Extract the [x, y] coordinate from the center of the cell holding the provided text.  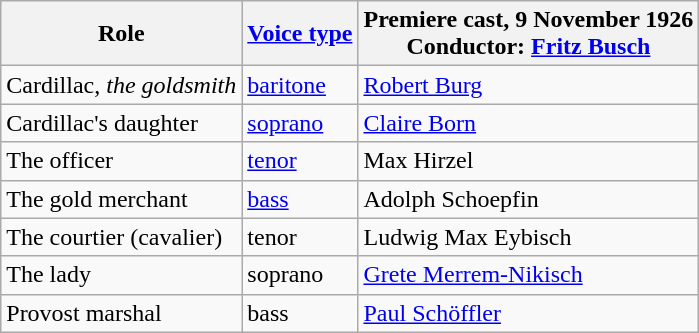
The gold merchant [122, 199]
Robert Burg [528, 85]
Voice type [300, 34]
Provost marshal [122, 313]
The lady [122, 275]
baritone [300, 85]
The courtier (cavalier) [122, 237]
Ludwig Max Eybisch [528, 237]
Adolph Schoepfin [528, 199]
Claire Born [528, 123]
Role [122, 34]
The officer [122, 161]
Cardillac's daughter [122, 123]
Paul Schöffler [528, 313]
Grete Merrem-Nikisch [528, 275]
Cardillac, the goldsmith [122, 85]
Premiere cast, 9 November 1926Conductor: Fritz Busch [528, 34]
Max Hirzel [528, 161]
